Search for the cell housing the specified text and yield its [x, y] center coordinate. 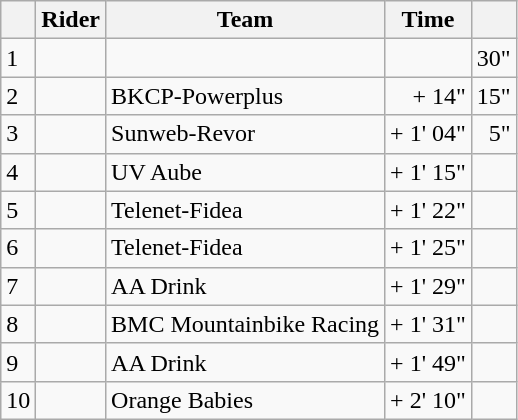
+ 2' 10" [428, 400]
15" [494, 96]
Time [428, 20]
+ 1' 25" [428, 248]
+ 1' 29" [428, 286]
5" [494, 134]
8 [18, 324]
+ 1' 15" [428, 172]
1 [18, 58]
UV Aube [246, 172]
+ 1' 49" [428, 362]
Sunweb-Revor [246, 134]
6 [18, 248]
7 [18, 286]
4 [18, 172]
+ 1' 22" [428, 210]
Orange Babies [246, 400]
+ 1' 04" [428, 134]
3 [18, 134]
BMC Mountainbike Racing [246, 324]
9 [18, 362]
30" [494, 58]
Rider [71, 20]
5 [18, 210]
10 [18, 400]
+ 14" [428, 96]
BKCP-Powerplus [246, 96]
+ 1' 31" [428, 324]
Team [246, 20]
2 [18, 96]
